Return (X, Y) of the center of cell containing provided text 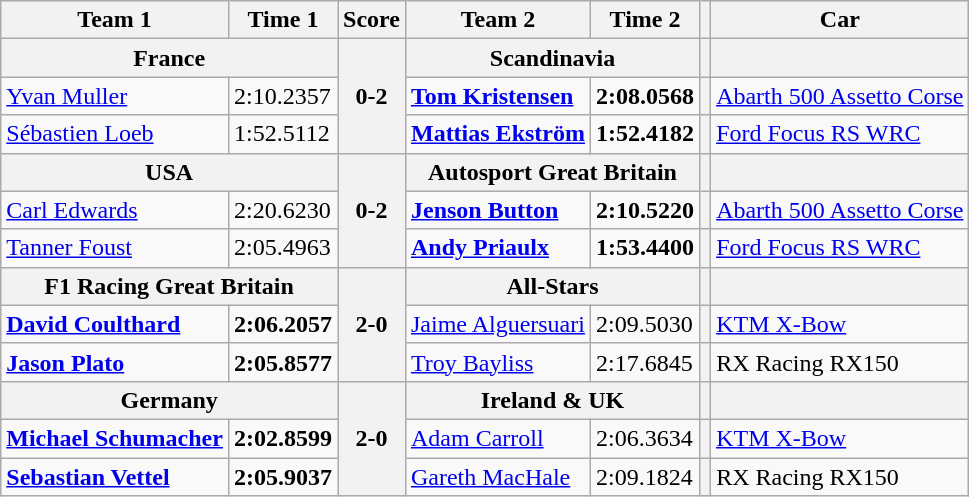
Gareth MacHale (498, 477)
1:53.4400 (644, 248)
Mattias Ekström (498, 134)
2:10.5220 (644, 210)
Team 2 (498, 20)
Team 1 (115, 20)
2:06.3634 (644, 438)
2:02.8599 (282, 438)
Troy Bayliss (498, 362)
2:10.2357 (282, 96)
Autosport Great Britain (552, 172)
2:05.9037 (282, 477)
Yvan Muller (115, 96)
Time 1 (282, 20)
2:09.1824 (644, 477)
Andy Priaulx (498, 248)
2:06.2057 (282, 324)
Michael Schumacher (115, 438)
2:17.6845 (644, 362)
Germany (170, 400)
Carl Edwards (115, 210)
Tom Kristensen (498, 96)
2:05.8577 (282, 362)
2:05.4963 (282, 248)
Jenson Button (498, 210)
Jason Plato (115, 362)
Ireland & UK (552, 400)
Score (372, 20)
F1 Racing Great Britain (170, 286)
Scandinavia (552, 58)
Car (840, 20)
Jaime Alguersuari (498, 324)
2:08.0568 (644, 96)
Tanner Foust (115, 248)
2:20.6230 (282, 210)
1:52.4182 (644, 134)
Time 2 (644, 20)
1:52.5112 (282, 134)
USA (170, 172)
David Coulthard (115, 324)
2:09.5030 (644, 324)
France (170, 58)
Sebastian Vettel (115, 477)
Adam Carroll (498, 438)
Sébastien Loeb (115, 134)
All-Stars (552, 286)
